Capture the cell that displays the provided text and extract its [x, y] central coordinate. 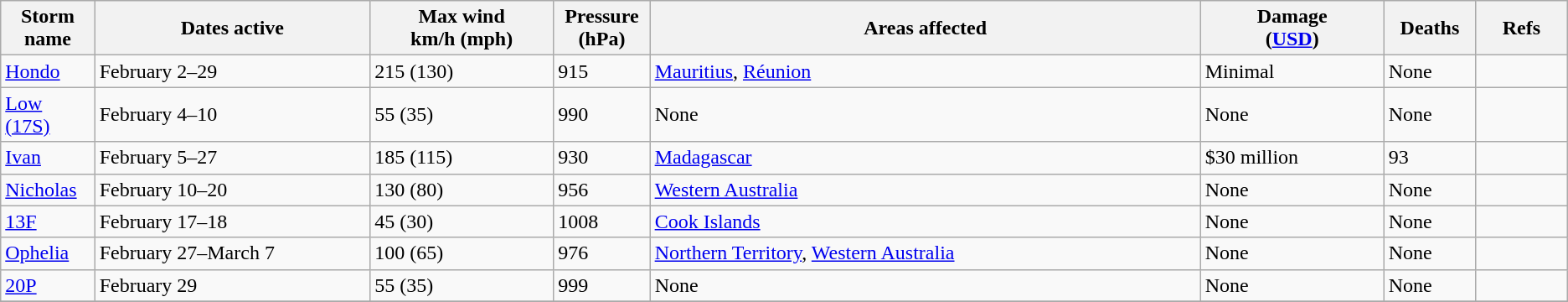
Deaths [1430, 29]
215 (130) [462, 71]
Mauritius, Réunion [925, 71]
Damage(USD) [1292, 29]
Cook Islands [925, 221]
130 (80) [462, 190]
Minimal [1292, 71]
Refs [1522, 29]
Ophelia [48, 253]
February 10–20 [233, 190]
Pressure(hPa) [601, 29]
Dates active [233, 29]
976 [601, 253]
Hondo [48, 71]
Northern Territory, Western Australia [925, 253]
February 27–March 7 [233, 253]
20P [48, 285]
100 (65) [462, 253]
February 5–27 [233, 158]
Madagascar [925, 158]
Low (17S) [48, 114]
Western Australia [925, 190]
February 2–29 [233, 71]
915 [601, 71]
13F [48, 221]
956 [601, 190]
February 17–18 [233, 221]
February 29 [233, 285]
1008 [601, 221]
Storm name [48, 29]
185 (115) [462, 158]
45 (30) [462, 221]
999 [601, 285]
$30 million [1292, 158]
Nicholas [48, 190]
990 [601, 114]
Max windkm/h (mph) [462, 29]
February 4–10 [233, 114]
930 [601, 158]
93 [1430, 158]
Ivan [48, 158]
Areas affected [925, 29]
